Search for the cell housing the specified text and yield its (x, y) center coordinate. 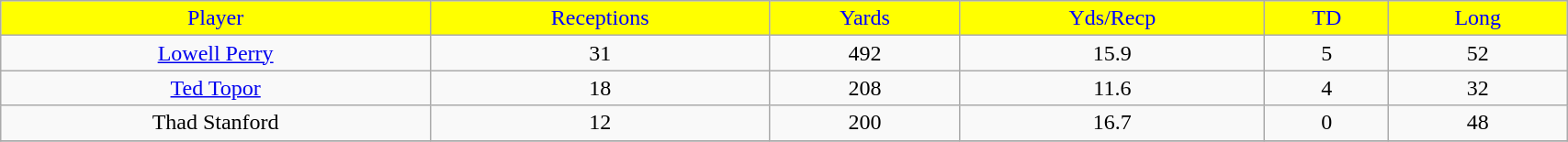
Thad Stanford (216, 123)
Ted Topor (216, 88)
12 (599, 123)
Player (216, 18)
0 (1326, 123)
31 (599, 53)
48 (1478, 123)
Yds/Recp (1112, 18)
Lowell Perry (216, 53)
208 (865, 88)
11.6 (1112, 88)
492 (865, 53)
18 (599, 88)
TD (1326, 18)
200 (865, 123)
4 (1326, 88)
Yards (865, 18)
Long (1478, 18)
32 (1478, 88)
15.9 (1112, 53)
5 (1326, 53)
Receptions (599, 18)
52 (1478, 53)
16.7 (1112, 123)
